From the cell containing the given text, extract its center point as [X, Y] coordinate. 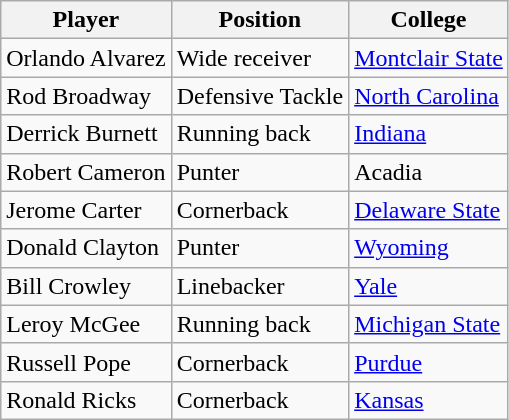
Ronald Ricks [86, 400]
Derrick Burnett [86, 134]
Robert Cameron [86, 172]
Acadia [429, 172]
Linebacker [260, 286]
Indiana [429, 134]
Delaware State [429, 210]
Russell Pope [86, 362]
North Carolina [429, 96]
Wide receiver [260, 58]
Position [260, 20]
Wyoming [429, 248]
Rod Broadway [86, 96]
Kansas [429, 400]
Purdue [429, 362]
College [429, 20]
Defensive Tackle [260, 96]
Michigan State [429, 324]
Montclair State [429, 58]
Bill Crowley [86, 286]
Orlando Alvarez [86, 58]
Jerome Carter [86, 210]
Donald Clayton [86, 248]
Player [86, 20]
Leroy McGee [86, 324]
Yale [429, 286]
